Locate the cell with the specified text and output its [X, Y] center coordinate. 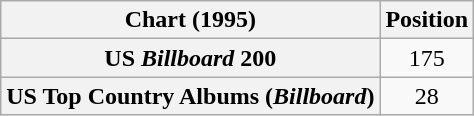
US Top Country Albums (Billboard) [190, 96]
175 [427, 58]
US Billboard 200 [190, 58]
Position [427, 20]
28 [427, 96]
Chart (1995) [190, 20]
